Scan for the cell matching the given text and deliver its [x, y] coordinate at center. 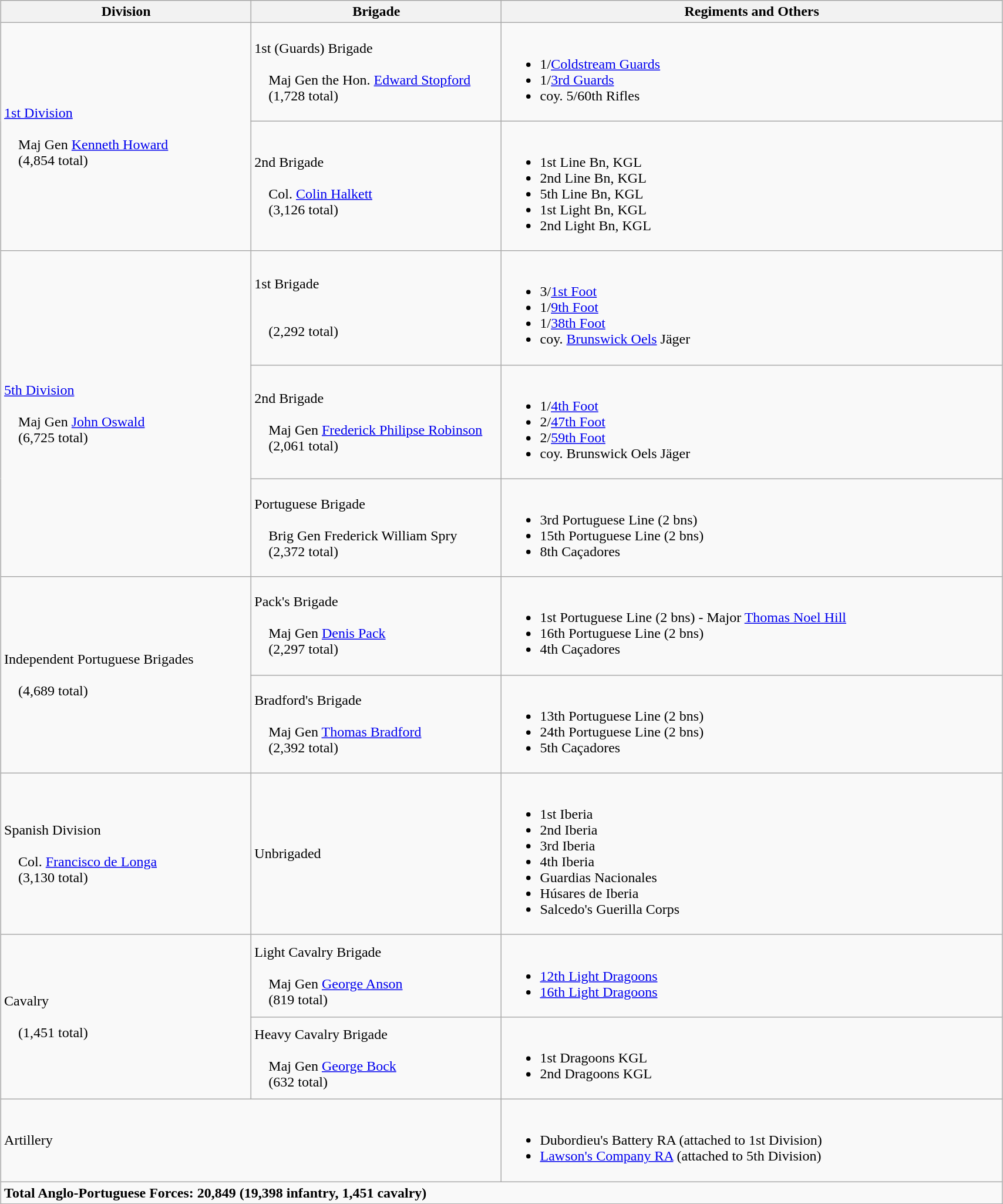
2nd Brigade Maj Gen Frederick Philipse Robinson (2,061 total) [376, 422]
Total Anglo-Portuguese Forces: 20,849 (19,398 infantry, 1,451 cavalry) [502, 1193]
12th Light Dragoons16th Light Dragoons [752, 976]
Portuguese Brigade Brig Gen Frederick William Spry (2,372 total) [376, 527]
Artillery [251, 1140]
Bradford's Brigade Maj Gen Thomas Bradford (2,392 total) [376, 724]
Cavalry (1,451 total) [126, 1017]
1st Line Bn, KGL2nd Line Bn, KGL5th Line Bn, KGL1st Light Bn, KGL2nd Light Bn, KGL [752, 186]
1st Portuguese Line (2 bns) - Major Thomas Noel Hill16th Portuguese Line (2 bns)4th Caçadores [752, 626]
1st Brigade (2,292 total) [376, 308]
1st Division Maj Gen Kenneth Howard (4,854 total) [126, 137]
3rd Portuguese Line (2 bns)15th Portuguese Line (2 bns)8th Caçadores [752, 527]
2nd Brigade Col. Colin Halkett (3,126 total) [376, 186]
Independent Portuguese Brigades (4,689 total) [126, 675]
13th Portuguese Line (2 bns)24th Portuguese Line (2 bns)5th Caçadores [752, 724]
1st Dragoons KGL2nd Dragoons KGL [752, 1058]
1/Coldstream Guards1/3rd Guardscoy. 5/60th Rifles [752, 72]
5th Division Maj Gen John Oswald (6,725 total) [126, 413]
Regiments and Others [752, 12]
Brigade [376, 12]
Division [126, 12]
Dubordieu's Battery RA (attached to 1st Division)Lawson's Company RA (attached to 5th Division) [752, 1140]
1st Iberia2nd Iberia3rd Iberia4th IberiaGuardias NacionalesHúsares de IberiaSalcedo's Guerilla Corps [752, 854]
Unbrigaded [376, 854]
1/4th Foot2/47th Foot2/59th Footcoy. Brunswick Oels Jäger [752, 422]
Pack's Brigade Maj Gen Denis Pack (2,297 total) [376, 626]
Heavy Cavalry Brigade Maj Gen George Bock (632 total) [376, 1058]
3/1st Foot1/9th Foot1/38th Footcoy. Brunswick Oels Jäger [752, 308]
1st (Guards) Brigade Maj Gen the Hon. Edward Stopford (1,728 total) [376, 72]
Spanish Division Col. Francisco de Longa (3,130 total) [126, 854]
Light Cavalry Brigade Maj Gen George Anson (819 total) [376, 976]
